Return [x, y] of the center of cell containing provided text 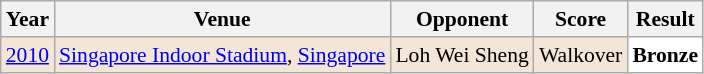
Opponent [462, 19]
Bronze [665, 55]
Singapore Indoor Stadium, Singapore [222, 55]
2010 [28, 55]
Loh Wei Sheng [462, 55]
Score [581, 19]
Walkover [581, 55]
Result [665, 19]
Year [28, 19]
Venue [222, 19]
